Find where the given text appears and provide that cell's center as [X, Y] coordinate. 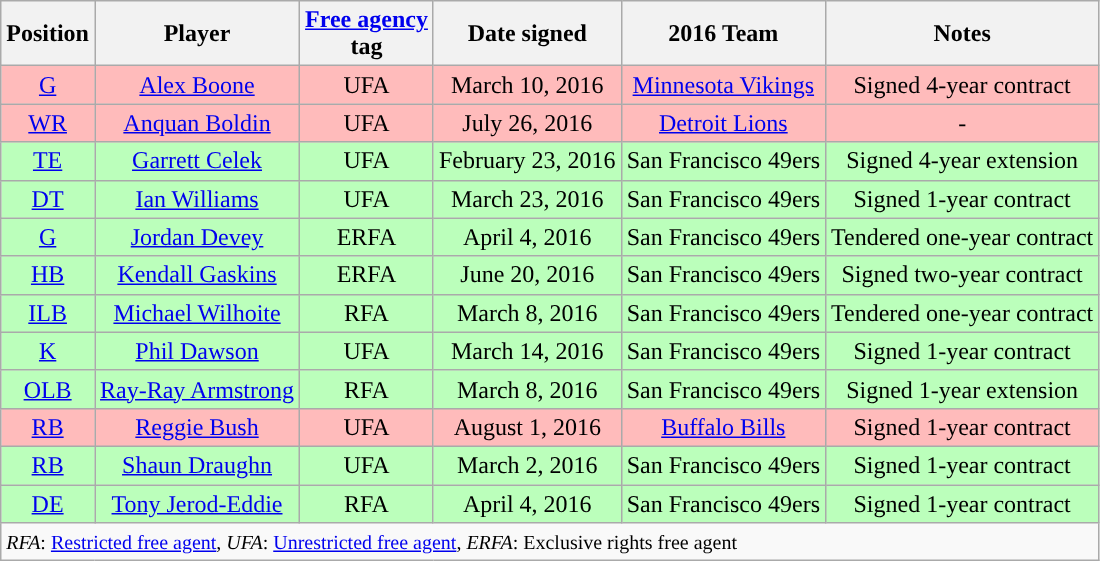
Reggie Bush [196, 427]
2016 Team [723, 34]
Player [196, 34]
Detroit Lions [723, 123]
Signed 4-year extension [962, 161]
DT [48, 199]
June 20, 2016 [527, 275]
DE [48, 503]
Jordan Devey [196, 237]
TE [48, 161]
- [962, 123]
RFA: Restricted free agent, UFA: Unrestricted free agent, ERFA: Exclusive rights free agent [550, 542]
Position [48, 34]
February 23, 2016 [527, 161]
March 10, 2016 [527, 85]
July 26, 2016 [527, 123]
Anquan Boldin [196, 123]
Free agencytag [367, 34]
Tony Jerod-Eddie [196, 503]
Date signed [527, 34]
Signed 1-year extension [962, 389]
March 2, 2016 [527, 465]
Ray-Ray Armstrong [196, 389]
Garrett Celek [196, 161]
Shaun Draughn [196, 465]
Minnesota Vikings [723, 85]
WR [48, 123]
OLB [48, 389]
Alex Boone [196, 85]
Buffalo Bills [723, 427]
Kendall Gaskins [196, 275]
March 23, 2016 [527, 199]
Phil Dawson [196, 351]
August 1, 2016 [527, 427]
Notes [962, 34]
HB [48, 275]
Signed 4-year contract [962, 85]
ILB [48, 313]
Michael Wilhoite [196, 313]
March 14, 2016 [527, 351]
Ian Williams [196, 199]
Signed two-year contract [962, 275]
K [48, 351]
